Find where the given text appears and provide that cell's center as [X, Y] coordinate. 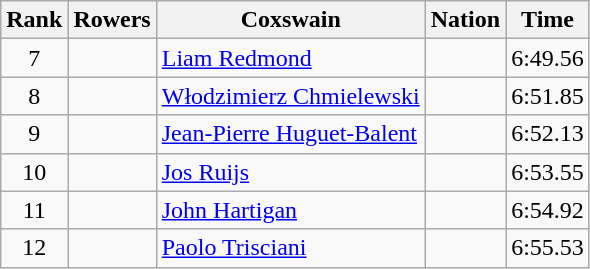
12 [34, 248]
6:49.56 [548, 58]
6:51.85 [548, 96]
6:55.53 [548, 248]
Jean-Pierre Huguet-Balent [290, 134]
6:53.55 [548, 172]
Paolo Trisciani [290, 248]
Włodzimierz Chmielewski [290, 96]
Rank [34, 20]
Nation [465, 20]
8 [34, 96]
Coxswain [290, 20]
6:52.13 [548, 134]
Liam Redmond [290, 58]
John Hartigan [290, 210]
6:54.92 [548, 210]
7 [34, 58]
Rowers [112, 20]
Jos Ruijs [290, 172]
10 [34, 172]
Time [548, 20]
11 [34, 210]
9 [34, 134]
